Determine the (X, Y) coordinate at the center of the cell enclosing the given text.  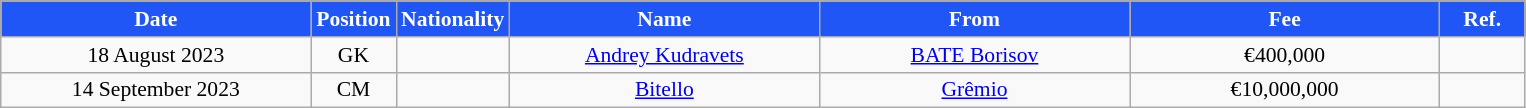
CM (354, 90)
€10,000,000 (1285, 90)
BATE Borisov (974, 55)
Position (354, 19)
Grêmio (974, 90)
Nationality (452, 19)
18 August 2023 (156, 55)
GK (354, 55)
Name (664, 19)
Date (156, 19)
Fee (1285, 19)
Ref. (1482, 19)
€400,000 (1285, 55)
14 September 2023 (156, 90)
From (974, 19)
Andrey Kudravets (664, 55)
Bitello (664, 90)
